Return (x, y) of the center of cell containing provided text 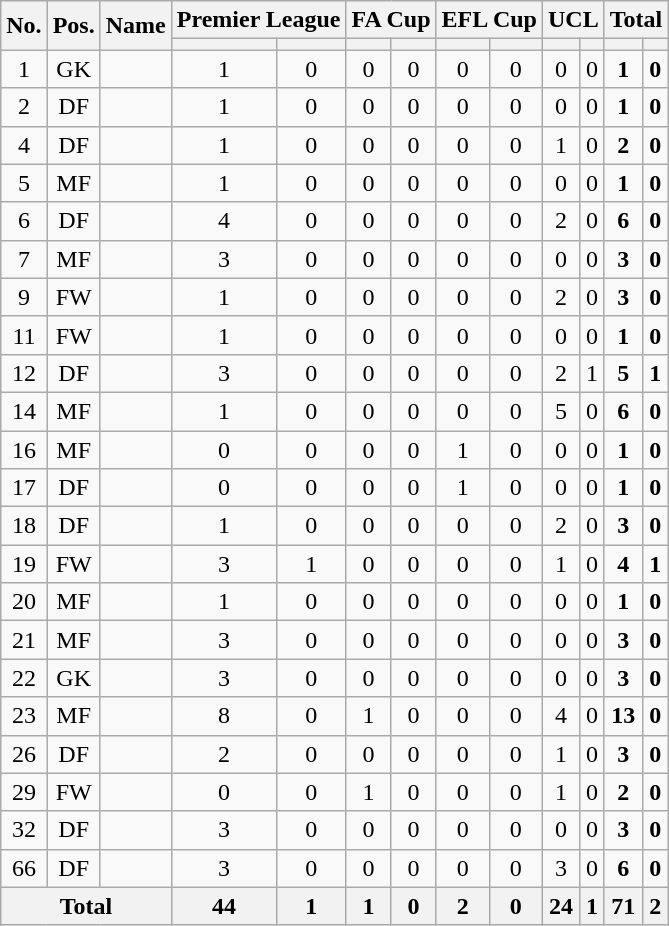
14 (24, 411)
11 (24, 335)
7 (24, 259)
17 (24, 488)
20 (24, 602)
22 (24, 678)
71 (623, 906)
24 (560, 906)
Pos. (74, 26)
23 (24, 716)
19 (24, 564)
EFL Cup (489, 20)
13 (623, 716)
FA Cup (391, 20)
8 (224, 716)
Premier League (258, 20)
UCL (573, 20)
21 (24, 640)
32 (24, 830)
44 (224, 906)
No. (24, 26)
66 (24, 868)
16 (24, 449)
29 (24, 792)
18 (24, 526)
12 (24, 373)
26 (24, 754)
9 (24, 297)
Name (136, 26)
